Determine the (X, Y) coordinate at the center of the cell enclosing the given text.  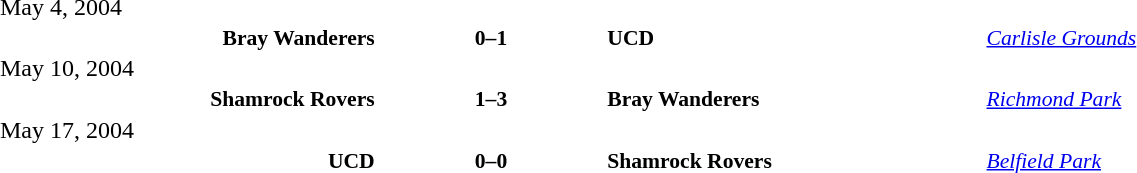
UCD (795, 38)
0–1 (492, 38)
1–3 (492, 99)
Bray Wanderers (795, 99)
